Provide the (X, Y) coordinate of the cell's center where the given text is located.  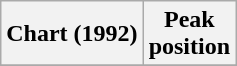
Peakposition (189, 34)
Chart (1992) (72, 34)
